Identify which cell holds the provided text, then report its [x, y] central coordinate. 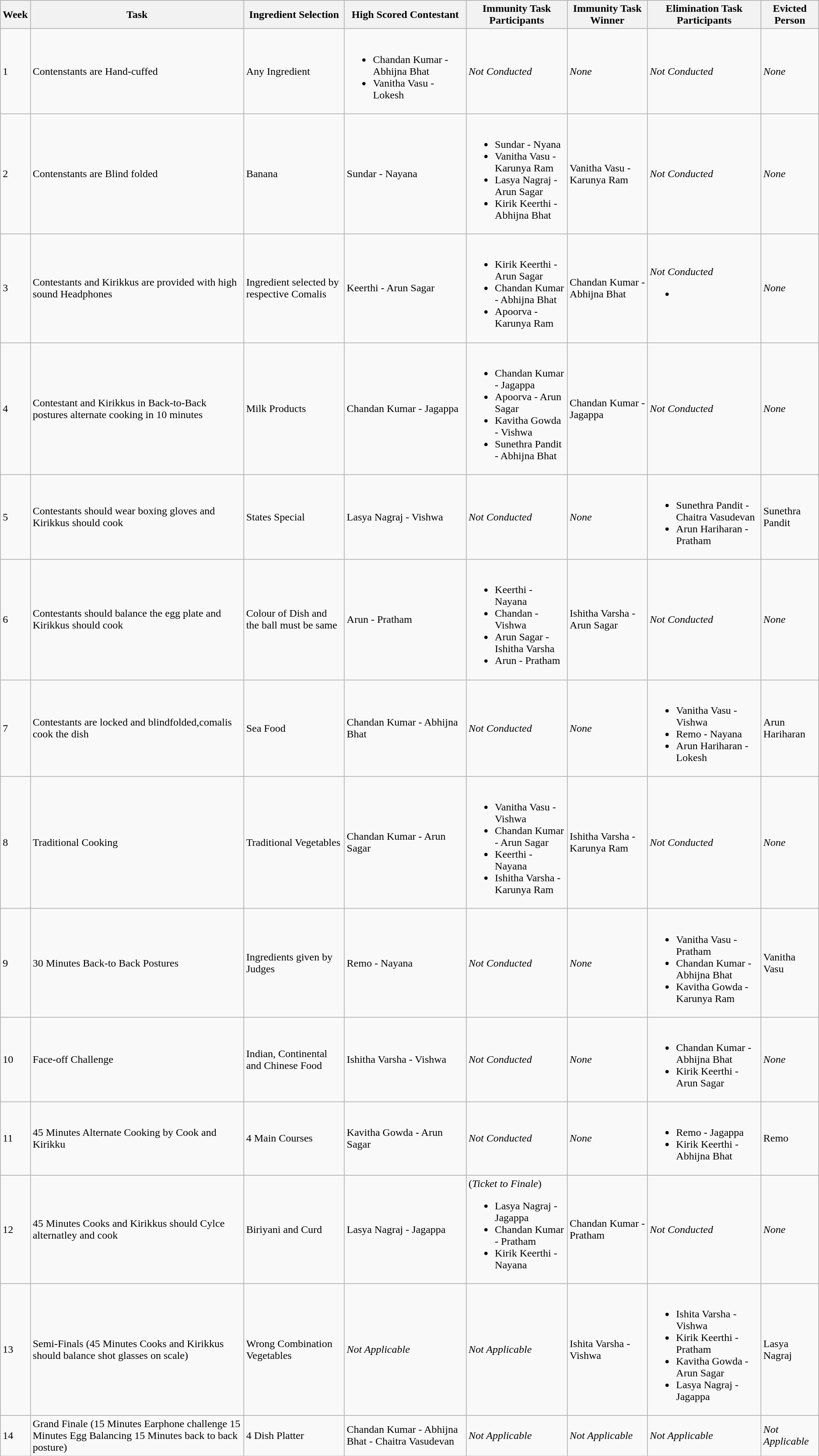
Ingredient selected by respective Comalis [294, 288]
Contenstants are Hand-cuffed [137, 71]
Indian, Continental and Chinese Food [294, 1059]
Chandan Kumar - Arun Sagar [405, 842]
45 Minutes Cooks and Kirikkus should Cylce alternatley and cook [137, 1229]
Immunity Task Winner [607, 15]
10 [15, 1059]
Sunethra Pandit [790, 517]
Lasya Nagraj - Jagappa [405, 1229]
Chandan Kumar - Abhijna Bhat - Chaitra Vasudevan [405, 1436]
Ishitha Varsha - Karunya Ram [607, 842]
Contestants should wear boxing gloves and Kirikkus should cook [137, 517]
Vanitha Vasu - VishwaRemo - NayanaArun Hariharan - Lokesh [704, 728]
Milk Products [294, 409]
Evicted Person [790, 15]
8 [15, 842]
Vanitha Vasu - PrathamChandan Kumar - Abhijna BhatKavitha Gowda - Karunya Ram [704, 963]
Contestants are locked and blindfolded,comalis cook the dish [137, 728]
2 [15, 174]
Keerthi - Arun Sagar [405, 288]
Ingredient Selection [294, 15]
Ingredients given by Judges [294, 963]
Task [137, 15]
Ishita Varsha - Vishwa [607, 1350]
Keerthi - NayanaChandan - VishwaArun Sagar - Ishitha VarshaArun - Pratham [517, 619]
Face-off Challenge [137, 1059]
Immunity Task Participants [517, 15]
Sundar - NyanaVanitha Vasu - Karunya RamLasya Nagraj - Arun SagarKirik Keerthi - Abhijna Bhat [517, 174]
Colour of Dish and the ball must be same [294, 619]
Banana [294, 174]
11 [15, 1138]
Ishitha Varsha - Arun Sagar [607, 619]
14 [15, 1436]
Vanitha Vasu [790, 963]
Elimination Task Participants [704, 15]
Lasya Nagraj [790, 1350]
Arun - Pratham [405, 619]
Contestants should balance the egg plate and Kirikkus should cook [137, 619]
Semi-Finals (45 Minutes Cooks and Kirikkus should balance shot glasses on scale) [137, 1350]
Vanitha Vasu - VishwaChandan Kumar - Arun SagarKeerthi - NayanaIshitha Varsha - Karunya Ram [517, 842]
9 [15, 963]
Ishita Varsha - VishwaKirik Keerthi - PrathamKavitha Gowda - Arun SagarLasya Nagraj - Jagappa [704, 1350]
Arun Hariharan [790, 728]
Remo - Nayana [405, 963]
Traditional Cooking [137, 842]
30 Minutes Back-to Back Postures [137, 963]
Sea Food [294, 728]
Contenstants are Blind folded [137, 174]
5 [15, 517]
Vanitha Vasu - Karunya Ram [607, 174]
Grand Finale (15 Minutes Earphone challenge 15 Minutes Egg Balancing 15 Minutes back to back posture) [137, 1436]
4 Dish Platter [294, 1436]
Remo [790, 1138]
Wrong Combination Vegetables [294, 1350]
High Scored Contestant [405, 15]
Chandan Kumar - JagappaApoorva - Arun SagarKavitha Gowda - VishwaSunethra Pandit - Abhijna Bhat [517, 409]
Remo - JagappaKirik Keerthi - Abhijna Bhat [704, 1138]
7 [15, 728]
(Ticket to Finale)Lasya Nagraj - JagappaChandan Kumar - PrathamKirik Keerthi - Nayana [517, 1229]
Contestants and Kirikkus are provided with high sound Headphones [137, 288]
4 Main Courses [294, 1138]
Contestant and Kirikkus in Back-to-Back postures alternate cooking in 10 minutes [137, 409]
Any Ingredient [294, 71]
6 [15, 619]
Sunethra Pandit - Chaitra VasudevanArun Hariharan - Pratham [704, 517]
4 [15, 409]
Week [15, 15]
1 [15, 71]
Sundar - Nayana [405, 174]
Traditional Vegetables [294, 842]
Ishitha Varsha - Vishwa [405, 1059]
Chandan Kumar - Abhijna BhatKirik Keerthi - Arun Sagar [704, 1059]
13 [15, 1350]
Chandan Kumar - Pratham [607, 1229]
45 Minutes Alternate Cooking by Cook and Kirikku [137, 1138]
12 [15, 1229]
Biriyani and Curd [294, 1229]
States Special [294, 517]
Chandan Kumar - Abhijna BhatVanitha Vasu - Lokesh [405, 71]
Kirik Keerthi - Arun SagarChandan Kumar - Abhijna BhatApoorva - Karunya Ram [517, 288]
Lasya Nagraj - Vishwa [405, 517]
3 [15, 288]
Kavitha Gowda - Arun Sagar [405, 1138]
